For the text-containing cell, return its midpoint in [x, y] coordinate format. 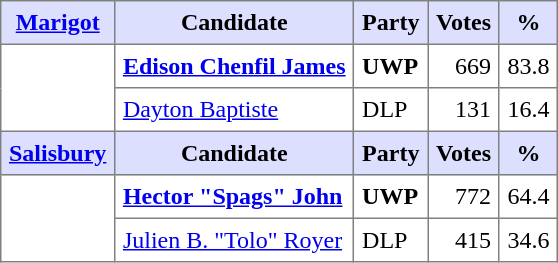
64.4 [528, 197]
34.6 [528, 240]
Salisbury [58, 153]
772 [464, 197]
Julien B. "Tolo" Royer [234, 240]
Dayton Baptiste [234, 110]
669 [464, 66]
Hector "Spags" John [234, 197]
Marigot [58, 23]
Edison Chenfil James [234, 66]
83.8 [528, 66]
16.4 [528, 110]
131 [464, 110]
415 [464, 240]
